Detect which cell encompasses the target text, then output its (X, Y) center coordinate. 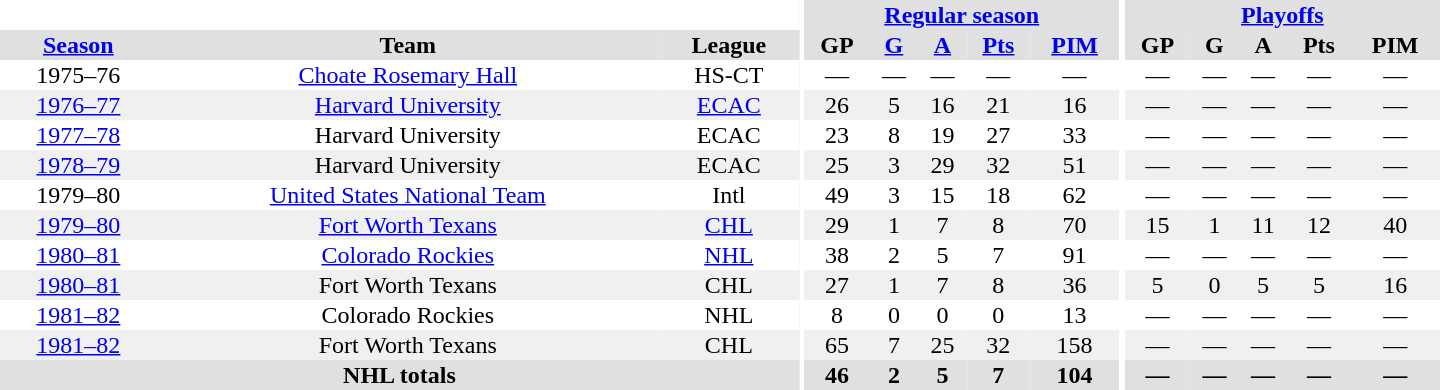
104 (1074, 375)
Regular season (962, 15)
49 (836, 195)
65 (836, 345)
1978–79 (78, 165)
46 (836, 375)
33 (1074, 135)
62 (1074, 195)
70 (1074, 225)
21 (998, 105)
1977–78 (78, 135)
19 (942, 135)
38 (836, 255)
11 (1264, 225)
36 (1074, 285)
26 (836, 105)
Season (78, 45)
91 (1074, 255)
51 (1074, 165)
23 (836, 135)
NHL totals (400, 375)
158 (1074, 345)
12 (1318, 225)
Team (408, 45)
United States National Team (408, 195)
13 (1074, 315)
40 (1395, 225)
1976–77 (78, 105)
1975–76 (78, 75)
League (729, 45)
HS-CT (729, 75)
Playoffs (1282, 15)
Choate Rosemary Hall (408, 75)
Intl (729, 195)
18 (998, 195)
